Return [x, y] of the center of cell containing provided text 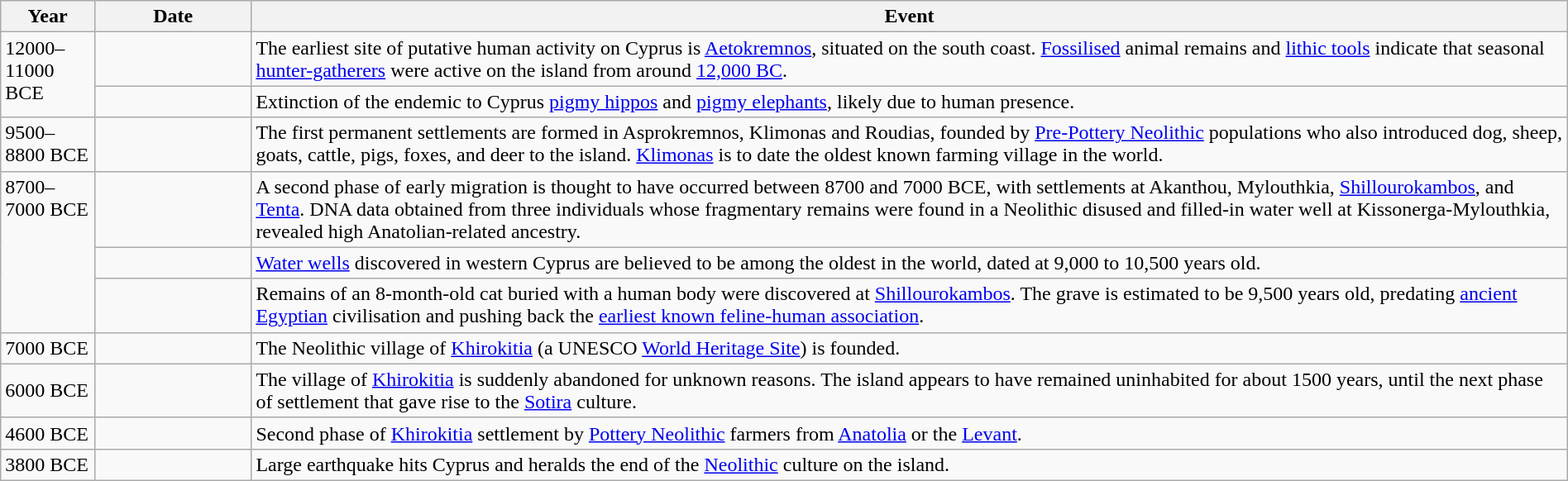
Large earthquake hits Cyprus and heralds the end of the Neolithic culture on the island. [910, 464]
3800 BCE [48, 464]
Event [910, 17]
Extinction of the endemic to Cyprus pigmy hippos and pigmy elephants, likely due to human presence. [910, 102]
Date [172, 17]
7000 BCE [48, 348]
9500–8800 BCE [48, 144]
Second phase of Khirokitia settlement by Pottery Neolithic farmers from Anatolia or the Levant. [910, 433]
8700–7000 BCE [48, 251]
12000–11000 BCE [48, 74]
Water wells discovered in western Cyprus are believed to be among the oldest in the world, dated at 9,000 to 10,500 years old. [910, 263]
The Neolithic village of Khirokitia (a UNESCO World Heritage Site) is founded. [910, 348]
Year [48, 17]
4600 BCE [48, 433]
6000 BCE [48, 390]
